Output the (X, Y) coordinate of the center of the cell containing the given text.  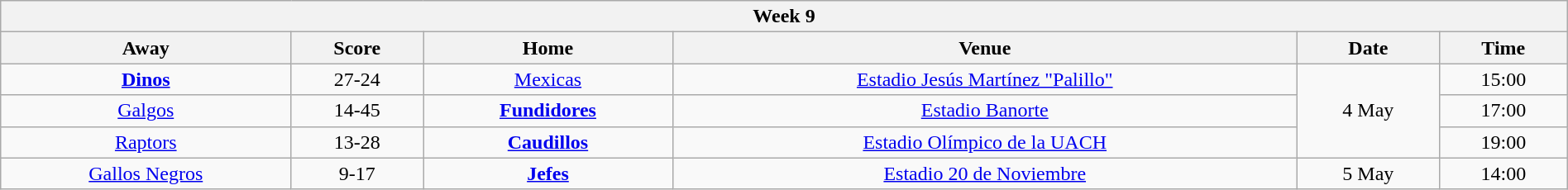
Estadio Banorte (984, 111)
Estadio Jesús Martínez "Palillo" (984, 79)
14:00 (1503, 173)
19:00 (1503, 142)
Estadio 20 de Noviembre (984, 173)
Estadio Olímpico de la UACH (984, 142)
17:00 (1503, 111)
Caudillos (547, 142)
Raptors (146, 142)
Date (1368, 48)
Home (547, 48)
Away (146, 48)
14-45 (357, 111)
Venue (984, 48)
Fundidores (547, 111)
Jefes (547, 173)
13-28 (357, 142)
15:00 (1503, 79)
5 May (1368, 173)
27-24 (357, 79)
Time (1503, 48)
Score (357, 48)
Week 9 (784, 17)
Dinos (146, 79)
Gallos Negros (146, 173)
Mexicas (547, 79)
4 May (1368, 111)
Galgos (146, 111)
9-17 (357, 173)
